Pinpoint the cell where the given text exists, returning its [x, y] midpoint coordinate. 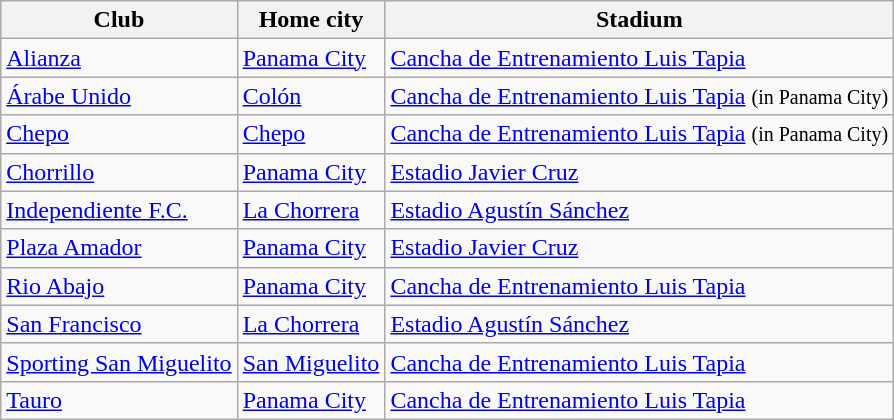
Chorrillo [119, 172]
Plaza Amador [119, 248]
San Miguelito [311, 362]
Tauro [119, 400]
Stadium [640, 20]
Rio Abajo [119, 286]
Home city [311, 20]
Árabe Unido [119, 96]
Sporting San Miguelito [119, 362]
Alianza [119, 58]
Independiente F.C. [119, 210]
Colón [311, 96]
Club [119, 20]
San Francisco [119, 324]
